Provide the (x, y) coordinate of the cell's center where the given text is located.  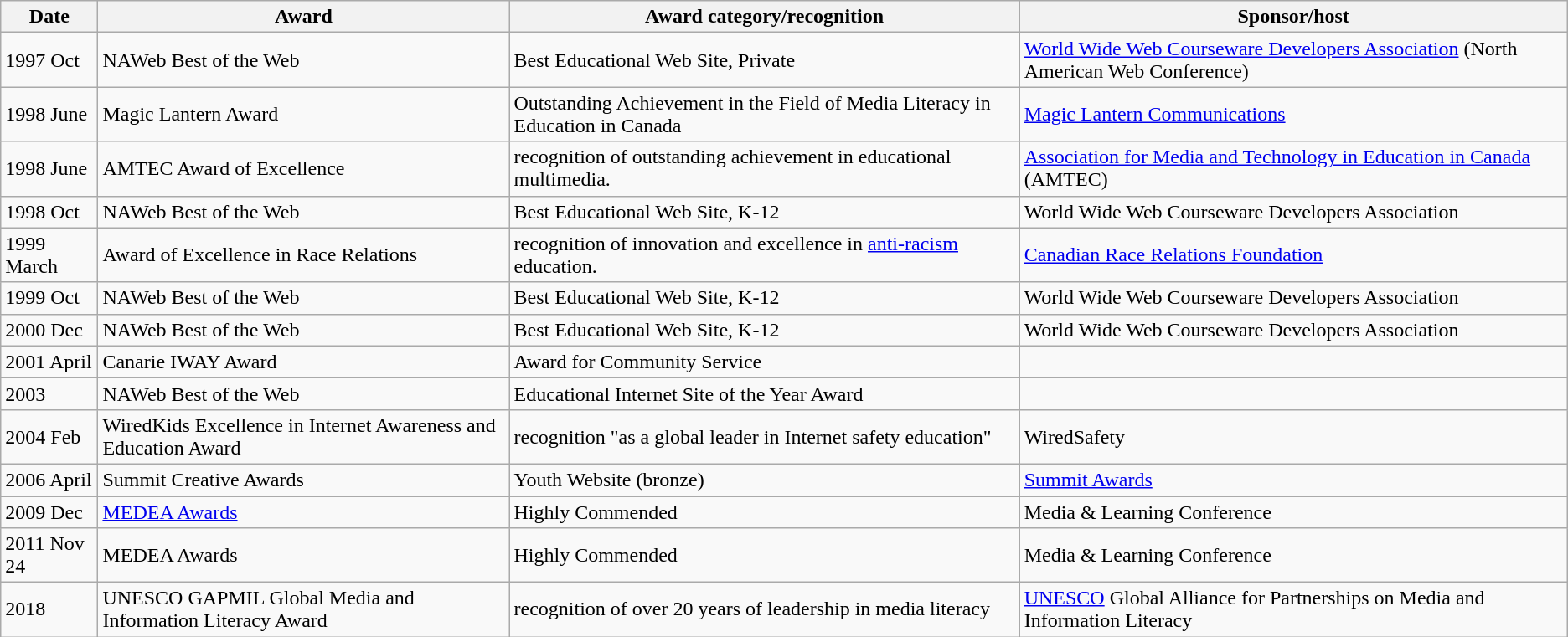
recognition of over 20 years of leadership in media literacy (764, 609)
Award category/recognition (764, 17)
Magic Lantern Communications (1293, 114)
Best Educational Web Site, Private (764, 60)
2009 Dec (49, 511)
recognition "as a global leader in Internet safety education" (764, 437)
1998 Oct (49, 212)
2001 April (49, 362)
World Wide Web Courseware Developers Association (North American Web Conference) (1293, 60)
recognition of innovation and excellence in anti-racism education. (764, 254)
2006 April (49, 480)
AMTEC Award of Excellence (303, 169)
Award of Excellence in Race Relations (303, 254)
1999 Oct (49, 298)
Association for Media and Technology in Education in Canada (AMTEC) (1293, 169)
1997 Oct (49, 60)
WiredKids Excellence in Internet Awareness and Education Award (303, 437)
Sponsor/host (1293, 17)
2011 Nov 24 (49, 556)
Canadian Race Relations Foundation (1293, 254)
Award for Community Service (764, 362)
WiredSafety (1293, 437)
UNESCO Global Alliance for Partnerships on Media and Information Literacy (1293, 609)
Summit Creative Awards (303, 480)
Canarie IWAY Award (303, 362)
2004 Feb (49, 437)
Magic Lantern Award (303, 114)
2003 (49, 393)
Youth Website (bronze) (764, 480)
Summit Awards (1293, 480)
Outstanding Achievement in the Field of Media Literacy in Education in Canada (764, 114)
2000 Dec (49, 330)
Educational Internet Site of the Year Award (764, 393)
recognition of outstanding achievement in educational multimedia. (764, 169)
Award (303, 17)
1999 March (49, 254)
2018 (49, 609)
UNESCO GAPMIL Global Media and Information Literacy Award (303, 609)
Date (49, 17)
